Find where the given text appears and provide that cell's center as [X, Y] coordinate. 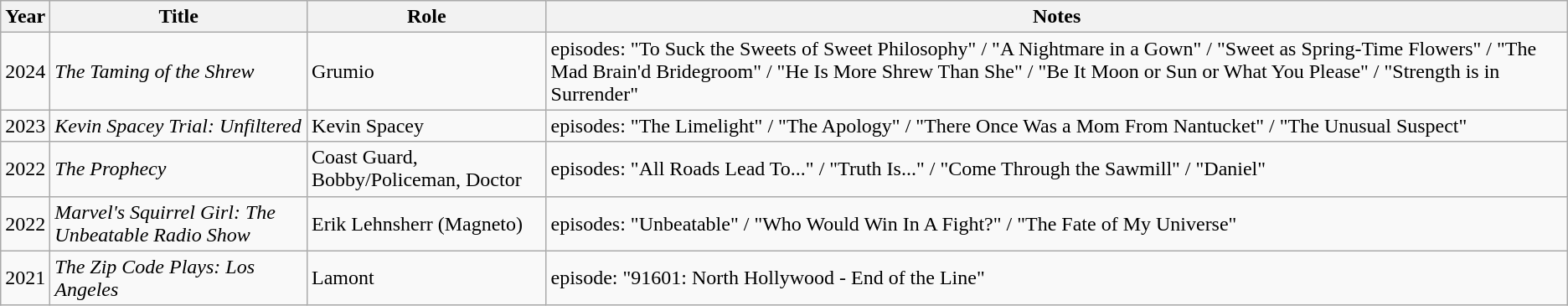
Title [179, 17]
episodes: "Unbeatable" / "Who Would Win In A Fight?" / "The Fate of My Universe" [1057, 223]
episode: "91601: North Hollywood - End of the Line" [1057, 278]
Marvel's Squirrel Girl: The Unbeatable Radio Show [179, 223]
The Taming of the Shrew [179, 71]
Kevin Spacey [427, 126]
episodes: "The Limelight" / "The Apology" / "There Once Was a Mom From Nantucket" / "The Unusual Suspect" [1057, 126]
Year [25, 17]
The Prophecy [179, 169]
Notes [1057, 17]
The Zip Code Plays: Los Angeles [179, 278]
2021 [25, 278]
Erik Lehnsherr (Magneto) [427, 223]
Grumio [427, 71]
Kevin Spacey Trial: Unfiltered [179, 126]
Lamont [427, 278]
Role [427, 17]
2024 [25, 71]
episodes: "All Roads Lead To..." / "Truth Is..." / "Come Through the Sawmill" / "Daniel" [1057, 169]
2023 [25, 126]
Coast Guard, Bobby/Policeman, Doctor [427, 169]
